Determine the (X, Y) coordinate at the center of the cell enclosing the given text.  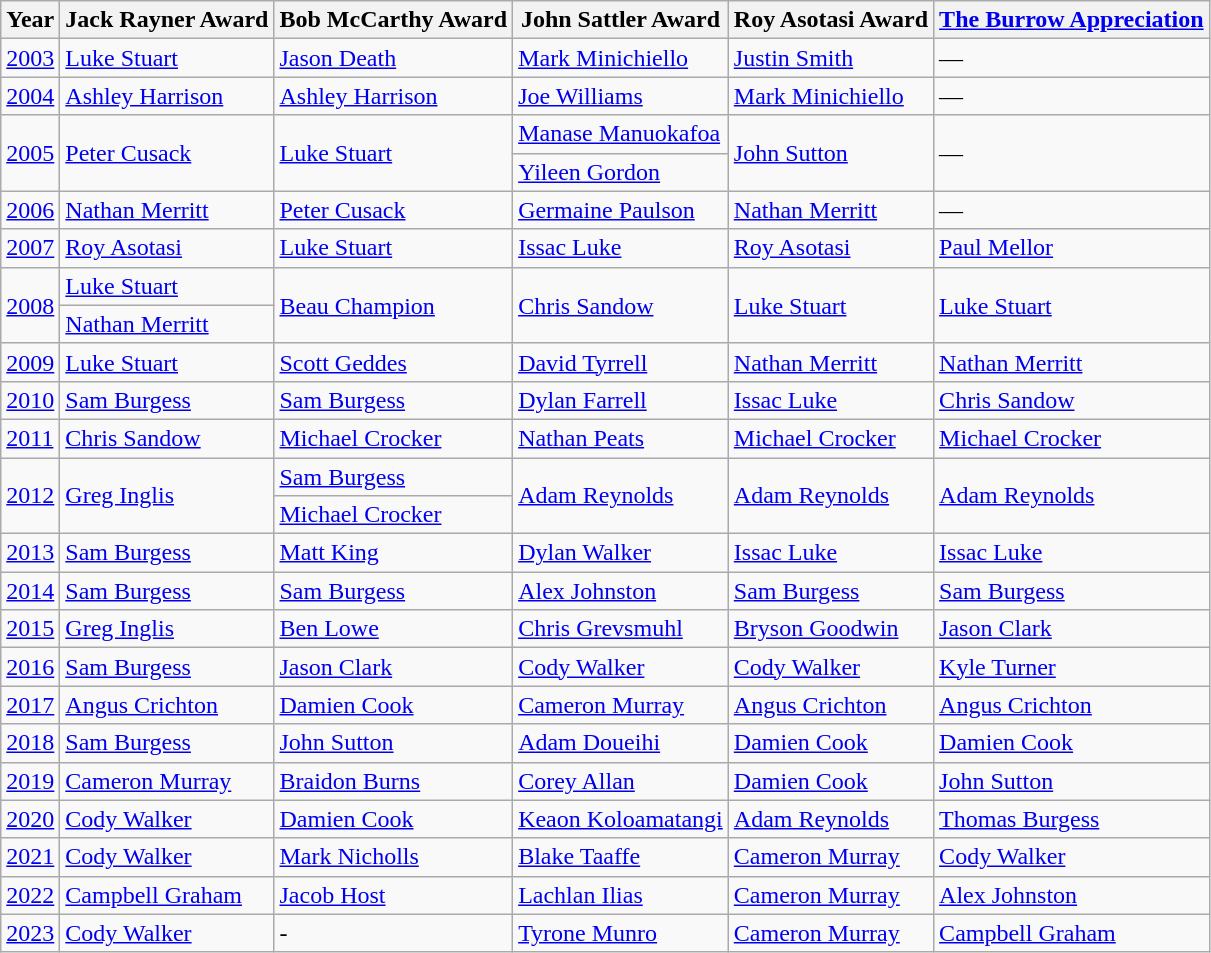
2003 (30, 58)
Mark Nicholls (394, 857)
2016 (30, 667)
2012 (30, 496)
2017 (30, 705)
2020 (30, 819)
Braidon Burns (394, 781)
2013 (30, 553)
2014 (30, 591)
Jacob Host (394, 895)
John Sattler Award (621, 20)
2011 (30, 438)
Matt King (394, 553)
2009 (30, 362)
Thomas Burgess (1072, 819)
Keaon Koloamatangi (621, 819)
Chris Grevsmuhl (621, 629)
Kyle Turner (1072, 667)
2021 (30, 857)
Bob McCarthy Award (394, 20)
- (394, 933)
2005 (30, 153)
Dylan Farrell (621, 400)
Jason Death (394, 58)
2006 (30, 210)
2004 (30, 96)
Jack Rayner Award (167, 20)
Roy Asotasi Award (830, 20)
Lachlan Ilias (621, 895)
2023 (30, 933)
Germaine Paulson (621, 210)
The Burrow Appreciation (1072, 20)
Dylan Walker (621, 553)
Justin Smith (830, 58)
Blake Taaffe (621, 857)
2019 (30, 781)
2015 (30, 629)
2008 (30, 305)
Bryson Goodwin (830, 629)
Tyrone Munro (621, 933)
2022 (30, 895)
Adam Doueihi (621, 743)
2010 (30, 400)
Yileen Gordon (621, 172)
Ben Lowe (394, 629)
2018 (30, 743)
Beau Champion (394, 305)
Scott Geddes (394, 362)
2007 (30, 248)
David Tyrrell (621, 362)
Joe Williams (621, 96)
Nathan Peats (621, 438)
Corey Allan (621, 781)
Paul Mellor (1072, 248)
Year (30, 20)
Manase Manuokafoa (621, 134)
